Return [x, y] of the center of cell containing provided text 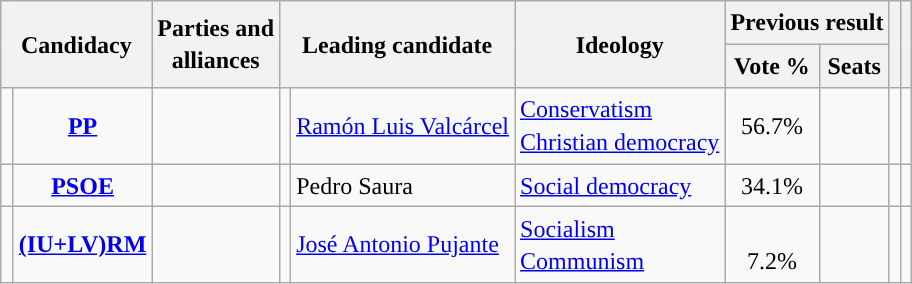
José Antonio Pujante [403, 245]
Previous result [807, 22]
(IU+LV)RM [82, 245]
Pedro Saura [403, 186]
Seats [854, 66]
56.7% [772, 126]
ConservatismChristian democracy [620, 126]
34.1% [772, 186]
Ramón Luis Valcárcel [403, 126]
SocialismCommunism [620, 245]
Social democracy [620, 186]
7.2% [772, 245]
PSOE [82, 186]
Vote % [772, 66]
Parties andalliances [216, 44]
Candidacy [76, 44]
Ideology [620, 44]
PP [82, 126]
Leading candidate [398, 44]
